For the text-containing cell, return its midpoint in (X, Y) coordinate format. 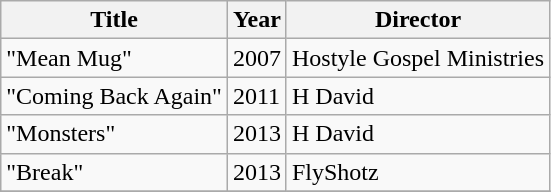
Director (418, 20)
2011 (256, 96)
2007 (256, 58)
"Break" (114, 172)
"Mean Mug" (114, 58)
"Monsters" (114, 134)
Year (256, 20)
"Coming Back Again" (114, 96)
FlyShotz (418, 172)
Title (114, 20)
Hostyle Gospel Ministries (418, 58)
